Provide the (X, Y) coordinate of the cell's center where the given text is located.  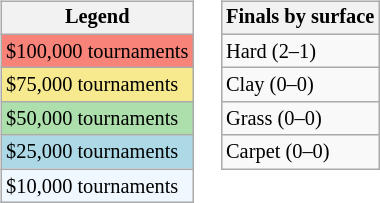
$100,000 tournaments (97, 51)
Carpet (0–0) (300, 152)
Grass (0–0) (300, 119)
Clay (0–0) (300, 85)
$10,000 tournaments (97, 186)
Legend (97, 18)
$25,000 tournaments (97, 152)
Hard (2–1) (300, 51)
$50,000 tournaments (97, 119)
Finals by surface (300, 18)
$75,000 tournaments (97, 85)
